Detect which cell encompasses the target text, then output its [X, Y] center coordinate. 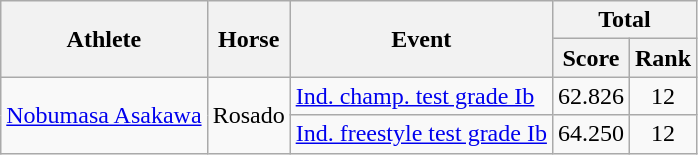
Horse [248, 39]
Athlete [104, 39]
62.826 [590, 96]
Nobumasa Asakawa [104, 115]
Rosado [248, 115]
Ind. champ. test grade Ib [421, 96]
64.250 [590, 134]
Rank [664, 58]
Total [624, 20]
Event [421, 39]
Ind. freestyle test grade Ib [421, 134]
Score [590, 58]
